Output the (X, Y) coordinate of the center of the cell containing the given text.  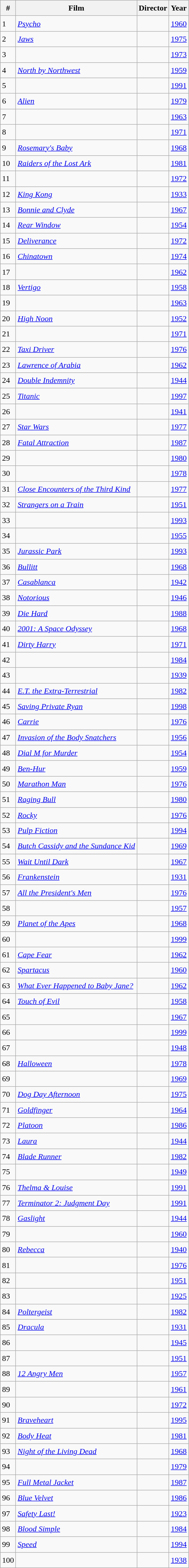
89 (8, 1389)
37 (8, 582)
15 (8, 241)
1997 (178, 396)
49 (8, 768)
47 (8, 737)
Poltergeist (76, 1312)
Dog Day Afternoon (76, 1094)
Blue Velvet (76, 1498)
45 (8, 706)
Butch Cassidy and the Sundance Kid (76, 846)
11 (8, 179)
9 (8, 148)
29 (8, 458)
Platoon (76, 1125)
48 (8, 753)
1964 (178, 1110)
7 (8, 117)
23 (8, 365)
46 (8, 722)
59 (8, 923)
55 (8, 861)
2 (8, 39)
65 (8, 1017)
39 (8, 613)
Dirty Harry (76, 644)
26 (8, 412)
Notorious (76, 598)
# (8, 8)
1942 (178, 582)
17 (8, 272)
King Kong (76, 195)
Blood Simple (76, 1529)
Safety Last! (76, 1514)
63 (8, 986)
1974 (178, 257)
60 (8, 939)
Rocky (76, 815)
Film (76, 8)
1940 (178, 1250)
12 Angry Men (76, 1374)
36 (8, 567)
84 (8, 1312)
High Noon (76, 319)
Frankenstein (76, 877)
Full Metal Jacket (76, 1483)
Rosemary's Baby (76, 148)
Vertigo (76, 288)
Pulp Fiction (76, 830)
Jurassic Park (76, 551)
22 (8, 350)
66 (8, 1032)
42 (8, 660)
Rebecca (76, 1250)
Terminator 2: Judgment Day (76, 1203)
Dial M for Murder (76, 753)
27 (8, 427)
Wait Until Dark (76, 861)
Die Hard (76, 613)
1925 (178, 1296)
Taxi Driver (76, 350)
83 (8, 1296)
Touch of Evil (76, 1001)
41 (8, 644)
91 (8, 1420)
Carrie (76, 722)
Deliverance (76, 241)
Year (178, 8)
Raiders of the Lost Ark (76, 163)
24 (8, 381)
62 (8, 970)
6 (8, 101)
31 (8, 489)
1945 (178, 1343)
74 (8, 1156)
12 (8, 195)
70 (8, 1094)
87 (8, 1358)
Raging Bull (76, 799)
67 (8, 1048)
34 (8, 536)
35 (8, 551)
14 (8, 226)
58 (8, 908)
93 (8, 1452)
1933 (178, 195)
1 (8, 24)
Star Wars (76, 427)
Dracula (76, 1327)
Jaws (76, 39)
Rear Window (76, 226)
40 (8, 629)
1941 (178, 412)
64 (8, 1001)
E.T. the Extra-Terrestrial (76, 691)
38 (8, 598)
43 (8, 675)
13 (8, 210)
2001: A Space Odyssey (76, 629)
1938 (178, 1560)
1952 (178, 319)
Strangers on a Train (76, 505)
5 (8, 86)
1948 (178, 1048)
Laura (76, 1141)
1995 (178, 1420)
85 (8, 1327)
30 (8, 474)
Lawrence of Arabia (76, 365)
20 (8, 319)
92 (8, 1436)
Cape Fear (76, 955)
32 (8, 505)
Bullitt (76, 567)
73 (8, 1141)
Blade Runner (76, 1156)
1939 (178, 675)
61 (8, 955)
Gaslight (76, 1219)
Thelma & Louise (76, 1188)
71 (8, 1110)
4 (8, 70)
1961 (178, 1389)
Night of the Living Dead (76, 1452)
33 (8, 520)
Invasion of the Body Snatchers (76, 737)
1956 (178, 737)
56 (8, 877)
1923 (178, 1514)
76 (8, 1188)
54 (8, 846)
Goldfinger (76, 1110)
28 (8, 443)
79 (8, 1234)
Spartacus (76, 970)
Marathon Man (76, 784)
52 (8, 815)
Alien (76, 101)
81 (8, 1265)
Double Indemnity (76, 381)
3 (8, 55)
68 (8, 1063)
75 (8, 1172)
21 (8, 334)
80 (8, 1250)
All the President's Men (76, 892)
1949 (178, 1172)
Body Heat (76, 1436)
95 (8, 1483)
1973 (178, 55)
10 (8, 163)
1988 (178, 613)
Saving Private Ryan (76, 706)
Planet of the Apes (76, 923)
Speed (76, 1545)
88 (8, 1374)
16 (8, 257)
72 (8, 1125)
North by Northwest (76, 70)
78 (8, 1219)
1955 (178, 536)
51 (8, 799)
Psycho (76, 24)
86 (8, 1343)
99 (8, 1545)
53 (8, 830)
25 (8, 396)
77 (8, 1203)
Close Encounters of the Third Kind (76, 489)
Casablanca (76, 582)
90 (8, 1405)
Halloween (76, 1063)
50 (8, 784)
94 (8, 1467)
97 (8, 1514)
Titanic (76, 396)
1946 (178, 598)
96 (8, 1498)
Braveheart (76, 1420)
44 (8, 691)
Chinatown (76, 257)
What Ever Happened to Baby Jane? (76, 986)
Bonnie and Clyde (76, 210)
1998 (178, 706)
Director (153, 8)
69 (8, 1079)
Fatal Attraction (76, 443)
18 (8, 288)
98 (8, 1529)
82 (8, 1281)
100 (8, 1560)
57 (8, 892)
19 (8, 303)
Ben-Hur (76, 768)
8 (8, 132)
